Search for the cell housing the specified text and yield its (X, Y) center coordinate. 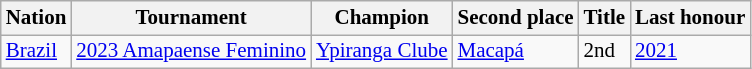
Macapá (516, 52)
Ypiranga Clube (382, 52)
2nd (605, 52)
2023 Amapaense Feminino (191, 52)
Last honour (690, 18)
Brazil (36, 52)
Nation (36, 18)
2021 (690, 52)
Champion (382, 18)
Title (605, 18)
Second place (516, 18)
Tournament (191, 18)
